Extract the (x, y) coordinate from the center of the cell holding the provided text.  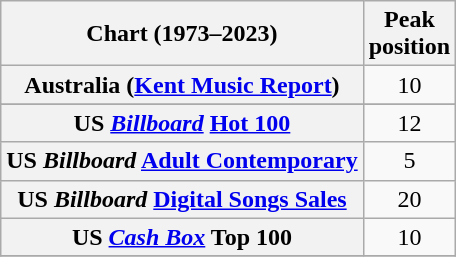
Peakposition (409, 34)
US Billboard Hot 100 (182, 123)
12 (409, 123)
US Billboard Digital Songs Sales (182, 199)
20 (409, 199)
US Billboard Adult Contemporary (182, 161)
Australia (Kent Music Report) (182, 85)
Chart (1973–2023) (182, 34)
5 (409, 161)
US Cash Box Top 100 (182, 237)
